Capture the cell that displays the provided text and extract its (X, Y) central coordinate. 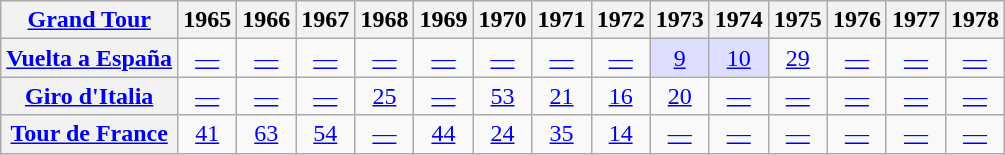
1977 (916, 20)
1970 (502, 20)
1968 (384, 20)
Grand Tour (90, 20)
35 (562, 134)
54 (326, 134)
16 (620, 96)
1975 (798, 20)
1974 (738, 20)
1969 (444, 20)
53 (502, 96)
63 (266, 134)
1978 (974, 20)
1967 (326, 20)
25 (384, 96)
24 (502, 134)
44 (444, 134)
Vuelta a España (90, 58)
1972 (620, 20)
1965 (208, 20)
Tour de France (90, 134)
21 (562, 96)
20 (680, 96)
1971 (562, 20)
1976 (856, 20)
41 (208, 134)
10 (738, 58)
14 (620, 134)
1966 (266, 20)
1973 (680, 20)
9 (680, 58)
Giro d'Italia (90, 96)
29 (798, 58)
